Capture the cell that displays the provided text and extract its [x, y] central coordinate. 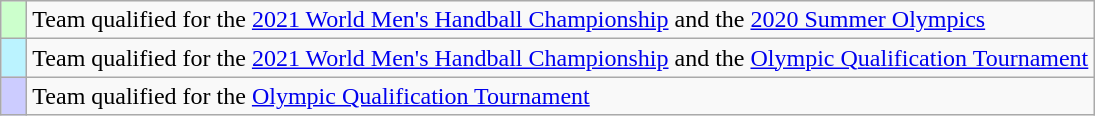
Team qualified for the 2021 World Men's Handball Championship and the Olympic Qualification Tournament [560, 58]
Team qualified for the Olympic Qualification Tournament [560, 96]
Team qualified for the 2021 World Men's Handball Championship and the 2020 Summer Olympics [560, 20]
